For the text-containing cell, return its midpoint in [x, y] coordinate format. 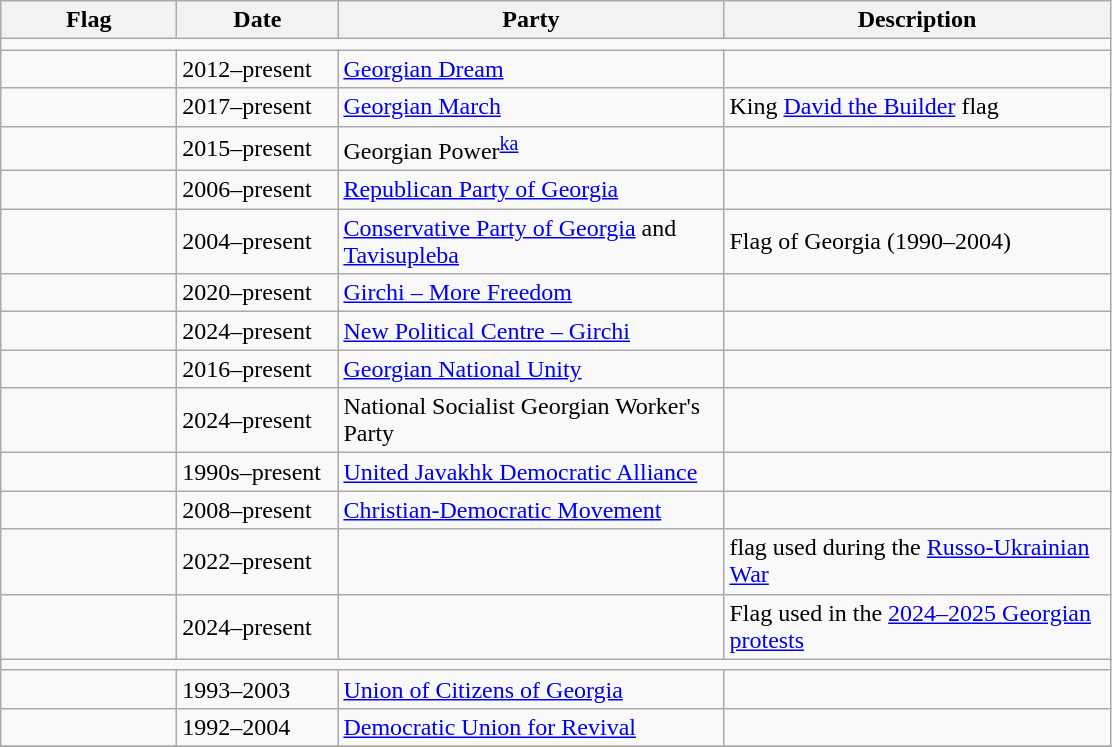
Party [531, 20]
Union of Citizens of Georgia [531, 689]
flag used during the Russo-Ukrainian War [917, 562]
1993–2003 [258, 689]
2006–present [258, 190]
2016–present [258, 369]
2015–present [258, 148]
1992–2004 [258, 727]
Republican Party of Georgia [531, 190]
Flag [89, 20]
Georgian National Unity [531, 369]
Flag used in the 2024–2025 Georgian protests [917, 626]
Girchi – More Freedom [531, 293]
Date [258, 20]
2022–present [258, 562]
2004–present [258, 242]
United Javakhk Democratic Alliance [531, 472]
2017–present [258, 107]
Georgian March [531, 107]
2012–present [258, 69]
Conservative Party of Georgia and Tavisupleba [531, 242]
Christian-Democratic Movement [531, 510]
Flag of Georgia (1990–2004) [917, 242]
Georgian Powerka [531, 148]
King David the Builder flag [917, 107]
Democratic Union for Revival [531, 727]
1990s–present [258, 472]
National Socialist Georgian Worker's Party [531, 420]
Description [917, 20]
2020–present [258, 293]
2008–present [258, 510]
New Political Centre – Girchi [531, 331]
Georgian Dream [531, 69]
